From the cell containing the given text, extract its center point as (X, Y) coordinate. 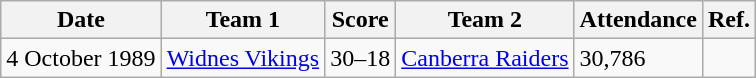
4 October 1989 (81, 58)
Ref. (728, 20)
Team 1 (243, 20)
Date (81, 20)
Score (360, 20)
30,786 (638, 58)
30–18 (360, 58)
Team 2 (485, 20)
Attendance (638, 20)
Widnes Vikings (243, 58)
Canberra Raiders (485, 58)
